Extract the [x, y] coordinate from the center of the cell holding the provided text.  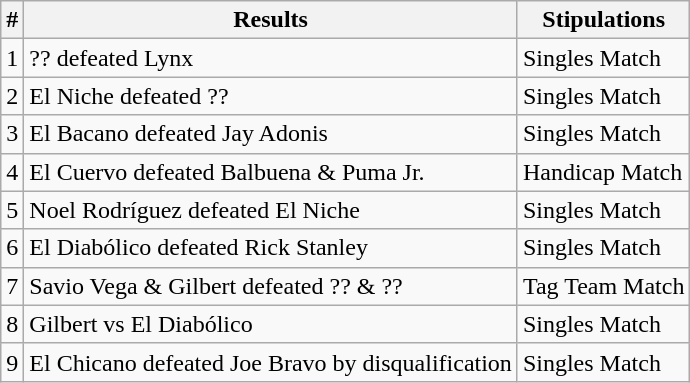
Savio Vega & Gilbert defeated ?? & ?? [271, 286]
5 [12, 210]
7 [12, 286]
1 [12, 58]
Gilbert vs El Diabólico [271, 324]
4 [12, 172]
# [12, 20]
Tag Team Match [604, 286]
El Diabólico defeated Rick Stanley [271, 248]
?? defeated Lynx [271, 58]
Handicap Match [604, 172]
Stipulations [604, 20]
El Chicano defeated Joe Bravo by disqualification [271, 362]
El Cuervo defeated Balbuena & Puma Jr. [271, 172]
Noel Rodríguez defeated El Niche [271, 210]
9 [12, 362]
3 [12, 134]
El Niche defeated ?? [271, 96]
6 [12, 248]
8 [12, 324]
2 [12, 96]
El Bacano defeated Jay Adonis [271, 134]
Results [271, 20]
